Locate the cell with the specified text and output its [X, Y] center coordinate. 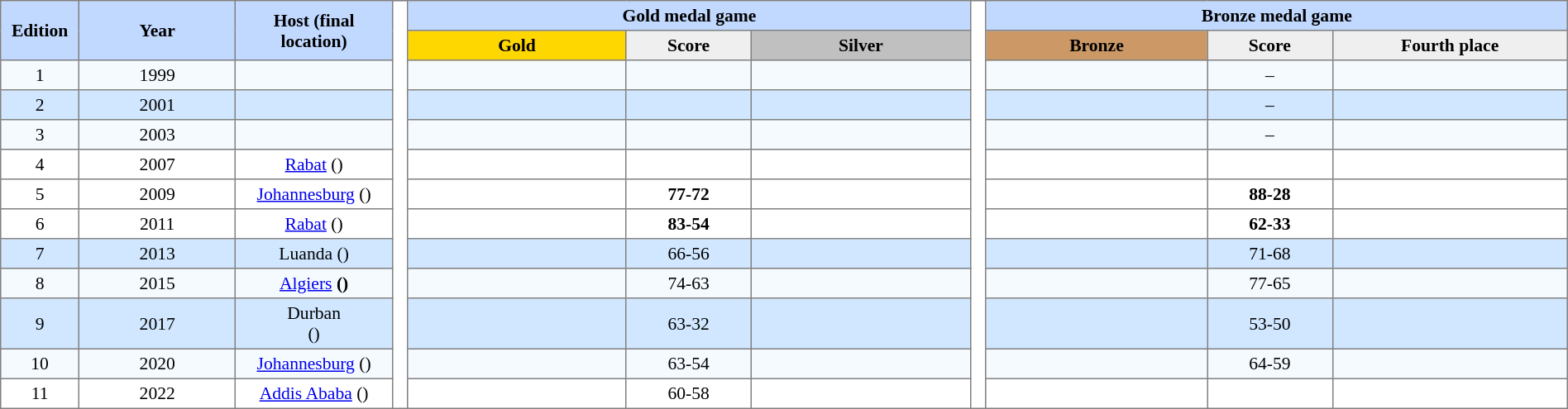
7 [40, 254]
2009 [157, 194]
Year [157, 31]
2007 [157, 164]
Gold [517, 45]
1999 [157, 75]
4 [40, 164]
66-56 [689, 254]
74-63 [689, 283]
Host (final location) [314, 31]
60-58 [689, 393]
63-32 [689, 324]
2020 [157, 364]
10 [40, 364]
83-54 [689, 224]
88-28 [1270, 194]
Fourth place [1450, 45]
Gold medal game [689, 16]
6 [40, 224]
77-72 [689, 194]
2001 [157, 105]
Algiers () [314, 283]
Bronze [1097, 45]
Silver [860, 45]
9 [40, 324]
2022 [157, 393]
Luanda () [314, 254]
2011 [157, 224]
2013 [157, 254]
3 [40, 135]
Addis Ababa () [314, 393]
77-65 [1270, 283]
2003 [157, 135]
2017 [157, 324]
11 [40, 393]
2015 [157, 283]
64-59 [1270, 364]
8 [40, 283]
63-54 [689, 364]
71-68 [1270, 254]
62-33 [1270, 224]
Bronze medal game [1277, 16]
5 [40, 194]
2 [40, 105]
Durban() [314, 324]
1 [40, 75]
53-50 [1270, 324]
Edition [40, 31]
